From the cell containing the given text, extract its center point as (X, Y) coordinate. 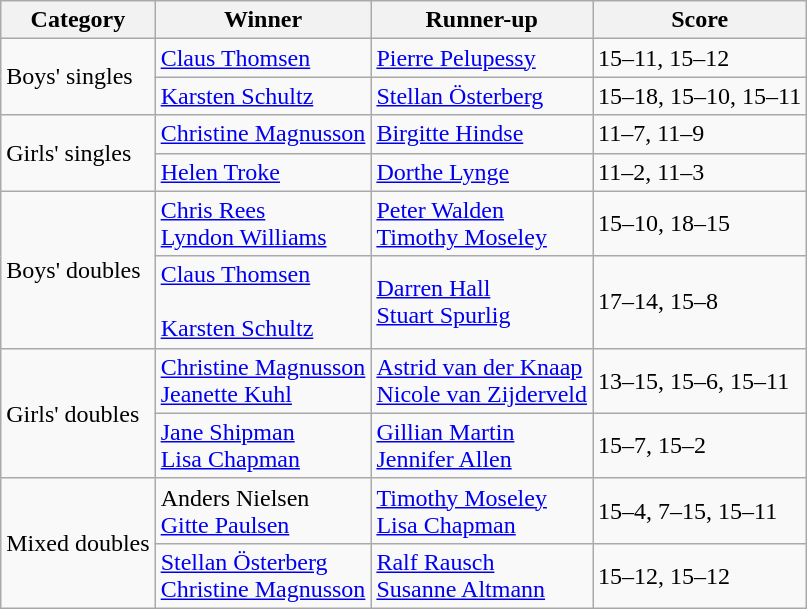
Helen Troke (263, 172)
11–2, 11–3 (700, 172)
Anders Nielsen Gitte Paulsen (263, 510)
Christine Magnusson (263, 134)
Chris Rees Lyndon Williams (263, 224)
13–15, 15–6, 15–11 (700, 380)
Girls' doubles (78, 413)
Dorthe Lynge (482, 172)
15–11, 15–12 (700, 58)
Mixed doubles (78, 543)
Pierre Pelupessy (482, 58)
Stellan Österberg Christine Magnusson (263, 576)
Jane Shipman Lisa Chapman (263, 446)
Astrid van der Knaap Nicole van Zijderveld (482, 380)
15–12, 15–12 (700, 576)
11–7, 11–9 (700, 134)
Birgitte Hindse (482, 134)
Girls' singles (78, 153)
Runner-up (482, 20)
Peter Walden Timothy Moseley (482, 224)
Claus Thomsen Karsten Schultz (263, 302)
15–7, 15–2 (700, 446)
Category (78, 20)
Stellan Österberg (482, 96)
Ralf Rausch Susanne Altmann (482, 576)
Boys' singles (78, 77)
Claus Thomsen (263, 58)
Winner (263, 20)
Timothy Moseley Lisa Chapman (482, 510)
Christine Magnusson Jeanette Kuhl (263, 380)
Boys' doubles (78, 270)
Gillian Martin Jennifer Allen (482, 446)
15–4, 7–15, 15–11 (700, 510)
15–10, 18–15 (700, 224)
Score (700, 20)
Darren Hall Stuart Spurlig (482, 302)
17–14, 15–8 (700, 302)
15–18, 15–10, 15–11 (700, 96)
Karsten Schultz (263, 96)
